Output the (x, y) coordinate of the center of the cell containing the given text.  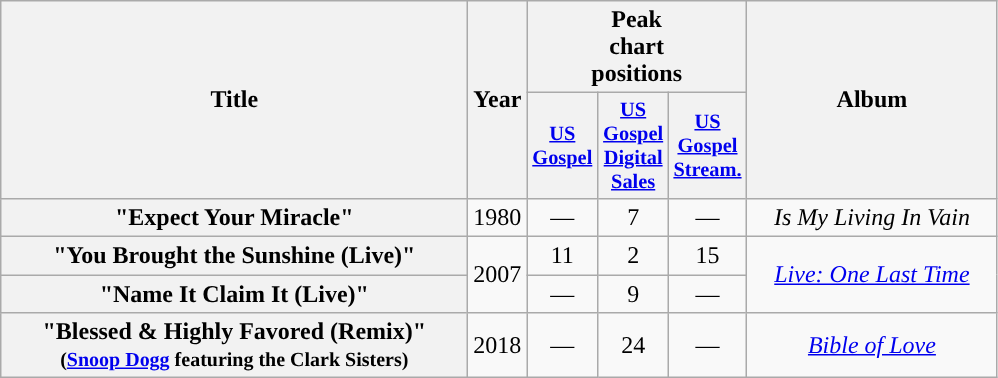
Peakchartpositions (637, 47)
Title (234, 100)
"Expect Your Miracle" (234, 217)
USGospelStream. (708, 146)
11 (562, 256)
2 (634, 256)
1980 (498, 217)
"You Brought the Sunshine (Live)" (234, 256)
Year (498, 100)
Live: One Last Time (872, 275)
USGospel (562, 146)
Album (872, 100)
9 (634, 294)
"Name It Claim It (Live)" (234, 294)
24 (634, 346)
"Blessed & Highly Favored (Remix)"(Snoop Dogg featuring the Clark Sisters) (234, 346)
7 (634, 217)
2018 (498, 346)
2007 (498, 275)
15 (708, 256)
Bible of Love (872, 346)
Is My Living In Vain (872, 217)
USGospelDigitalSales (634, 146)
